Find where the given text appears and provide that cell's center as (X, Y) coordinate. 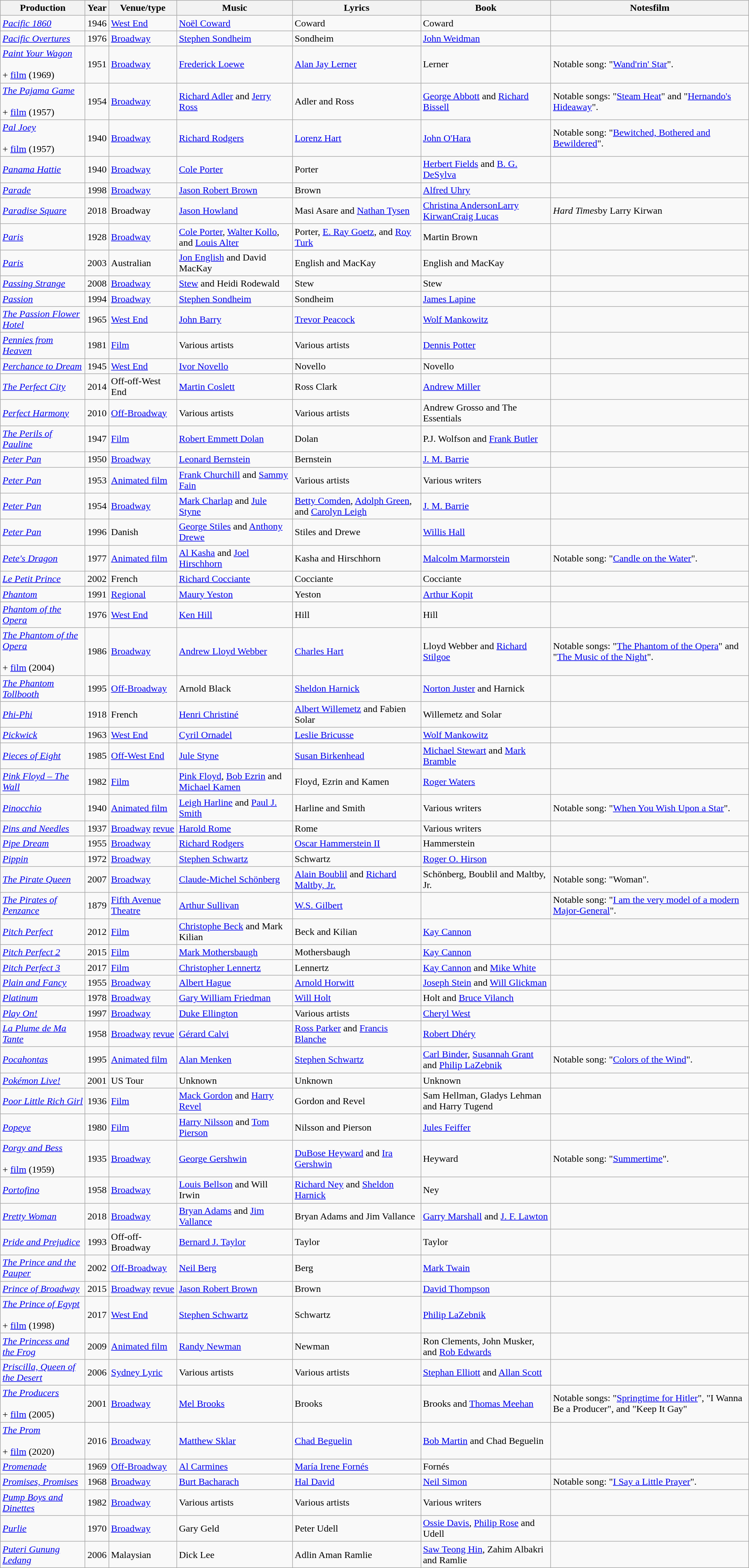
Poor Little Rich Girl (43, 1101)
Gordon and Revel (357, 1101)
María Irene Fornés (357, 1467)
Brooks (357, 1404)
1935 (97, 1159)
The Pirate Queen (43, 880)
Mack Gordon and Harry Revel (234, 1101)
Pippin (43, 859)
Arthur Sullivan (234, 905)
Sydney Lyric (143, 1372)
Beck and Kilian (357, 932)
DuBose Heyward and Ira Gershwin (357, 1159)
1980 (97, 1127)
1947 (97, 439)
Leigh Harline and Paul J. Smith (234, 808)
Pete's Dragon (43, 558)
Lennertz (357, 967)
1978 (97, 998)
Notable song: "Bewitched, Bothered and Bewildered". (650, 138)
Burt Bacharach (234, 1482)
George Stiles and Anthony Drewe (234, 532)
1918 (97, 715)
1963 (97, 735)
Willis Hall (486, 532)
Porgy and Bess + film (1959) (43, 1159)
1998 (97, 190)
Jules Feiffer (486, 1127)
Harold Rome (234, 828)
Year (97, 8)
Cheryl West (486, 1013)
Pins and Needles (43, 828)
Music (234, 8)
Schönberg, Boublil and Maltby, Jr. (486, 880)
Pink Floyd – The Wall (43, 782)
The Pajama Game + film (1957) (43, 101)
Floyd, Ezrin and Kamen (357, 782)
Purlie (43, 1529)
Kasha and Hirschhorn (357, 558)
Lorenz Hart (357, 138)
Betty Comden, Adolph Green, and Carolyn Leigh (357, 506)
Cole Porter (234, 170)
Notable song: "Colors of the Wind". (650, 1060)
Christopher Lennertz (234, 967)
1928 (97, 237)
Pocahontas (43, 1060)
1981 (97, 346)
Stiles and Drewe (357, 532)
Brooks and Thomas Meehan (486, 1404)
Al Kasha and Joel Hirschhorn (234, 558)
Ross Parker and Francis Blanche (357, 1034)
Pokémon Live! (43, 1081)
Andrew Lloyd Webber (234, 652)
Nilsson and Pierson (357, 1127)
Harline and Smith (357, 808)
Joseph Stein and Will Glickman (486, 983)
The Producers + film (2005) (43, 1404)
Prince of Broadway (43, 1289)
Pitch Perfect 2 (43, 952)
Notable song: "Candle on the Water". (650, 558)
The Prince and the Pauper (43, 1268)
Trevor Peacock (357, 319)
Matthew Sklar (234, 1441)
Notable song: "Wand'rin' Star". (650, 64)
Production (43, 8)
Plain and Fancy (43, 983)
2016 (97, 1441)
Christophe Beck and Mark Kilian (234, 932)
Off-off-West End (143, 387)
Adlin Aman Ramlie (357, 1554)
Martin Brown (486, 237)
Porter, E. Ray Goetz, and Roy Turk (357, 237)
Stephan Elliott and Allan Scott (486, 1372)
Holt and Bruce Vilanch (486, 998)
Richard Adler and Jerry Ross (234, 101)
Porter (357, 170)
1996 (97, 532)
Charles Hart (357, 652)
Notable song: "I am the very model of a modern Major-General". (650, 905)
Mark Mothersbaugh (234, 952)
Hal David (357, 1482)
Mel Brooks (234, 1404)
Pipe Dream (43, 844)
Paradise Square (43, 211)
John O'Hara (486, 138)
Henri Christiné (234, 715)
Malcolm Marmorstein (486, 558)
La Plume de Ma Tante (43, 1034)
Chad Beguelin (357, 1441)
Michael Stewart and Mark Bramble (486, 756)
The Passion Flower Hotel (43, 319)
Gérard Calvi (234, 1034)
Perfect Harmony (43, 413)
1969 (97, 1467)
Ron Clements, John Musker, and Rob Edwards (486, 1346)
Lloyd Webber and Richard Stilgoe (486, 652)
Off-off-Broadway (143, 1242)
2007 (97, 880)
2003 (97, 263)
Herbert Fields and B. G. DeSylva (486, 170)
James Lapine (486, 299)
Maury Yeston (234, 594)
Frank Churchill and Sammy Fain (234, 480)
Notable song: "I Say a Little Prayer". (650, 1482)
1945 (97, 366)
Leslie Bricusse (357, 735)
Mark Charlap and Jule Styne (234, 506)
Stew and Heidi Rodewald (234, 283)
Yeston (357, 594)
Ross Clark (357, 387)
Arnold Black (234, 688)
Passion (43, 299)
2008 (97, 283)
Arthur Kopit (486, 594)
The Phantom Tollbooth (43, 688)
Play On! (43, 1013)
Mark Twain (486, 1268)
US Tour (143, 1081)
2010 (97, 413)
The Prom + film (2020) (43, 1441)
Rome (357, 828)
1985 (97, 756)
Roger Waters (486, 782)
The Prince of Egypt + film (1998) (43, 1315)
Heyward (486, 1159)
Promises, Promises (43, 1482)
Jule Styne (234, 756)
1965 (97, 319)
Le Petit Prince (43, 579)
Book (486, 8)
Alain Boublil and Richard Maltby, Jr. (357, 880)
Malaysian (143, 1554)
Venue/type (143, 8)
W.S. Gilbert (357, 905)
Gary William Friedman (234, 998)
Pitch Perfect 3 (43, 967)
Notable songs: "The Phantom of the Opera" and "The Music of the Night". (650, 652)
Fifth Avenue Theatre (143, 905)
Christina AndersonLarry KirwanCraig Lucas (486, 211)
The Perils of Pauline (43, 439)
Phantom of the Opera (43, 615)
Panama Hattie (43, 170)
Danish (143, 532)
1997 (97, 1013)
George Gershwin (234, 1159)
2012 (97, 932)
Berg (357, 1268)
Fornés (486, 1467)
Pacific Overtures (43, 38)
Kay Cannon and Mike White (486, 967)
Peter Udell (357, 1529)
1951 (97, 64)
Albert Hague (234, 983)
Noël Coward (234, 23)
Willemetz and Solar (486, 715)
Regional (143, 594)
Pennies from Heaven (43, 346)
Notable songs: "Steam Heat" and "Hernando's Hideaway". (650, 101)
2014 (97, 387)
Randy Newman (234, 1346)
Frederick Loewe (234, 64)
1991 (97, 594)
Harry Nilsson and Tom Pierson (234, 1127)
1937 (97, 828)
Notesfilm (650, 8)
Saw Teong Hin, Zahim Albakri and Ramlie (486, 1554)
Pride and Prejudice (43, 1242)
Ken Hill (234, 615)
Robert Dhéry (486, 1034)
Leonard Bernstein (234, 459)
1994 (97, 299)
Martin Coslett (234, 387)
Dennis Potter (486, 346)
Pump Boys and Dinettes (43, 1502)
Al Carmines (234, 1467)
1953 (97, 480)
Carl Binder, Susannah Grant and Philip LaZebnik (486, 1060)
The Perfect City (43, 387)
Notable song: "Summertime". (650, 1159)
1972 (97, 859)
Susan Birkenhead (357, 756)
Ivor Novello (234, 366)
Pacific 1860 (43, 23)
Philip LaZebnik (486, 1315)
Adler and Ross (357, 101)
Newman (357, 1346)
Neil Simon (486, 1482)
1968 (97, 1482)
Pink Floyd, Bob Ezrin and Michael Kamen (234, 782)
Garry Marshall and J. F. Lawton (486, 1216)
1970 (97, 1529)
Jason Howland (234, 211)
1977 (97, 558)
Notable song: "Woman". (650, 880)
Sheldon Harnick (357, 688)
Andrew Miller (486, 387)
1936 (97, 1101)
Will Holt (357, 998)
Alan Menken (234, 1060)
George Abbott and Richard Bissell (486, 101)
Arnold Horwitt (357, 983)
Richard Cocciante (234, 579)
Lerner (486, 64)
Phi-Phi (43, 715)
1946 (97, 23)
John Barry (234, 319)
Priscilla, Queen of the Desert (43, 1372)
Duke Ellington (234, 1013)
Pitch Perfect (43, 932)
Neil Berg (234, 1268)
Pal Joey + film (1957) (43, 138)
Masi Asare and Nathan Tysen (357, 211)
Alan Jay Lerner (357, 64)
Jon English and David MacKay (234, 263)
Passing Strange (43, 283)
P.J. Wolfson and Frank Butler (486, 439)
Notable song: "When You Wish Upon a Star". (650, 808)
1986 (97, 652)
Ossie Davis, Philip Rose and Udell (486, 1529)
Perchance to Dream (43, 366)
Oscar Hammerstein II (357, 844)
Hammerstein (486, 844)
Albert Willemetz and Fabien Solar (357, 715)
The Phantom of the Opera + film (2004) (43, 652)
1950 (97, 459)
The Pirates of Penzance (43, 905)
Off-West End (143, 756)
Pieces of Eight (43, 756)
Australian (143, 263)
1879 (97, 905)
Sam Hellman, Gladys Lehman and Harry Tugend (486, 1101)
Richard Ney and Sheldon Harnick (357, 1190)
Alfred Uhry (486, 190)
Pinocchio (43, 808)
Hard Timesby Larry Kirwan (650, 211)
Roger O. Hirson (486, 859)
Portofino (43, 1190)
Bernard J. Taylor (234, 1242)
The Princess and the Frog (43, 1346)
Louis Bellson and Will Irwin (234, 1190)
David Thompson (486, 1289)
Puteri Gunung Ledang (43, 1554)
Popeye (43, 1127)
Cole Porter, Walter Kollo, and Louis Alter (234, 237)
Paint Your Wagon + film (1969) (43, 64)
Bernstein (357, 459)
Gary Geld (234, 1529)
Bob Martin and Chad Beguelin (486, 1441)
Ney (486, 1190)
Robert Emmett Dolan (234, 439)
Cyril Ornadel (234, 735)
2009 (97, 1346)
Dick Lee (234, 1554)
Promenade (43, 1467)
John Weidman (486, 38)
Parade (43, 190)
1993 (97, 1242)
Claude-Michel Schönberg (234, 880)
Pickwick (43, 735)
Phantom (43, 594)
Dolan (357, 439)
Pretty Woman (43, 1216)
Lyrics (357, 8)
Norton Juster and Harnick (486, 688)
Notable songs: "Springtime for Hitler", "I Wanna Be a Producer", and "Keep It Gay" (650, 1404)
Platinum (43, 998)
Andrew Grosso and The Essentials (486, 413)
Mothersbaugh (357, 952)
